Provide the [X, Y] coordinate of the cell's center where the given text is located.  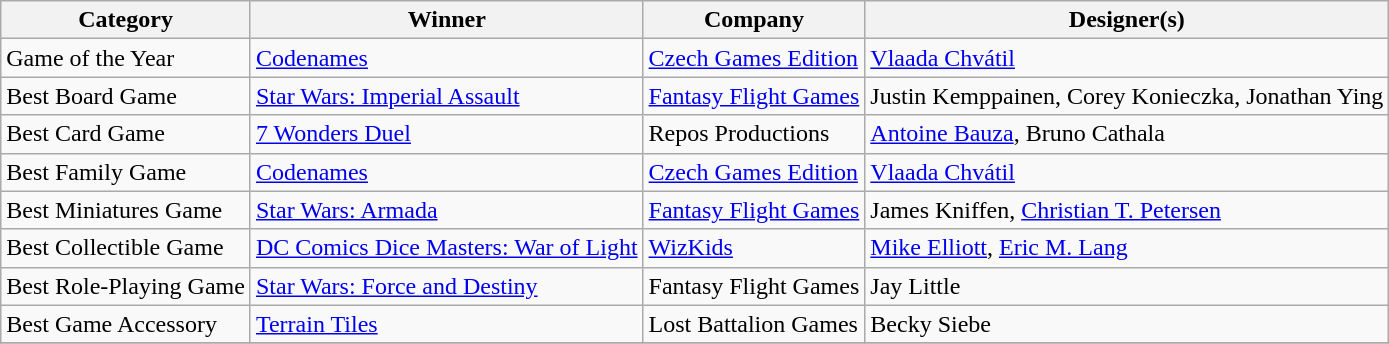
DC Comics Dice Masters: War of Light [446, 248]
7 Wonders Duel [446, 134]
Star Wars: Force and Destiny [446, 286]
Category [126, 20]
Best Family Game [126, 172]
Best Role-Playing Game [126, 286]
Jay Little [1127, 286]
WizKids [754, 248]
Best Game Accessory [126, 324]
Lost Battalion Games [754, 324]
Star Wars: Imperial Assault [446, 96]
Terrain Tiles [446, 324]
Winner [446, 20]
Game of the Year [126, 58]
Best Card Game [126, 134]
Best Collectible Game [126, 248]
Repos Productions [754, 134]
Best Board Game [126, 96]
Designer(s) [1127, 20]
Best Miniatures Game [126, 210]
Becky Siebe [1127, 324]
Antoine Bauza, Bruno Cathala [1127, 134]
Mike Elliott, Eric M. Lang [1127, 248]
Justin Kemppainen, Corey Konieczka, Jonathan Ying [1127, 96]
James Kniffen, Christian T. Petersen [1127, 210]
Company [754, 20]
Star Wars: Armada [446, 210]
